Pinpoint the cell where the given text exists, returning its (X, Y) midpoint coordinate. 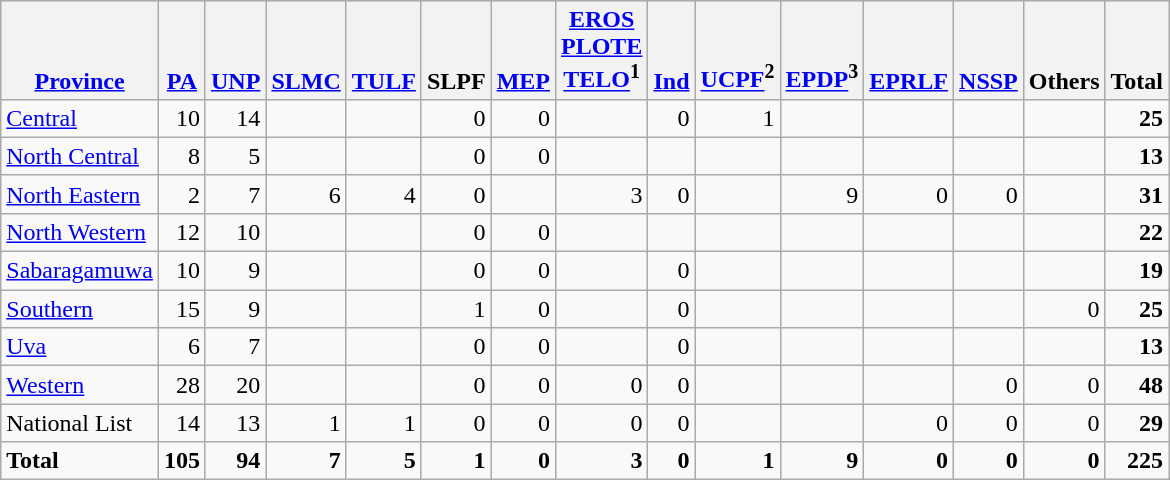
48 (1137, 385)
UNP (235, 50)
NSSP (989, 50)
12 (182, 232)
SLMC (306, 50)
31 (1137, 194)
National List (80, 423)
PA (182, 50)
105 (182, 461)
2 (182, 194)
North Eastern (80, 194)
SLPF (456, 50)
94 (235, 461)
8 (182, 156)
Uva (80, 347)
Province (80, 50)
TULF (384, 50)
4 (384, 194)
28 (182, 385)
EPRLF (909, 50)
Southern (80, 309)
UCPF2 (738, 50)
Sabaragamuwa (80, 271)
North Western (80, 232)
MEP (523, 50)
Western (80, 385)
EPDP3 (822, 50)
20 (235, 385)
15 (182, 309)
19 (1137, 271)
EROSPLOTETELO1 (601, 50)
29 (1137, 423)
Ind (672, 50)
Others (1064, 50)
22 (1137, 232)
225 (1137, 461)
Central (80, 118)
North Central (80, 156)
